Find where the given text appears and provide that cell's center as (X, Y) coordinate. 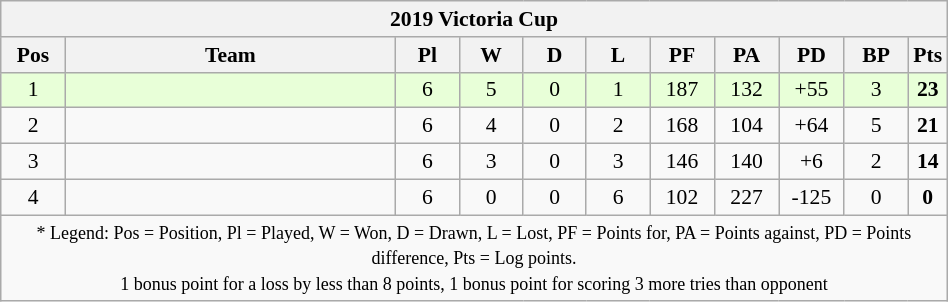
PA (746, 55)
227 (746, 197)
Team (230, 55)
168 (682, 126)
PF (682, 55)
21 (928, 126)
132 (746, 90)
104 (746, 126)
+55 (812, 90)
23 (928, 90)
BP (876, 55)
+64 (812, 126)
L (618, 55)
Pts (928, 55)
+6 (812, 162)
146 (682, 162)
PD (812, 55)
187 (682, 90)
Pos (34, 55)
D (554, 55)
Pl (427, 55)
-125 (812, 197)
W (491, 55)
14 (928, 162)
140 (746, 162)
102 (682, 197)
2019 Victoria Cup (474, 19)
